Return (x, y) of the center of cell containing provided text 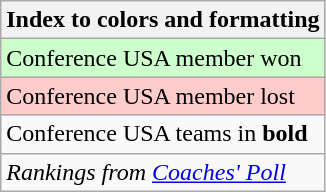
Conference USA teams in bold (163, 134)
Index to colors and formatting (163, 20)
Conference USA member lost (163, 96)
Conference USA member won (163, 58)
Rankings from Coaches' Poll (163, 172)
